Determine the [x, y] coordinate at the center of the cell enclosing the given text.  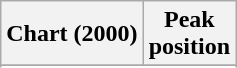
Chart (2000) [72, 34]
Peakposition [189, 34]
